Extract the [X, Y] coordinate from the center of the cell holding the provided text.  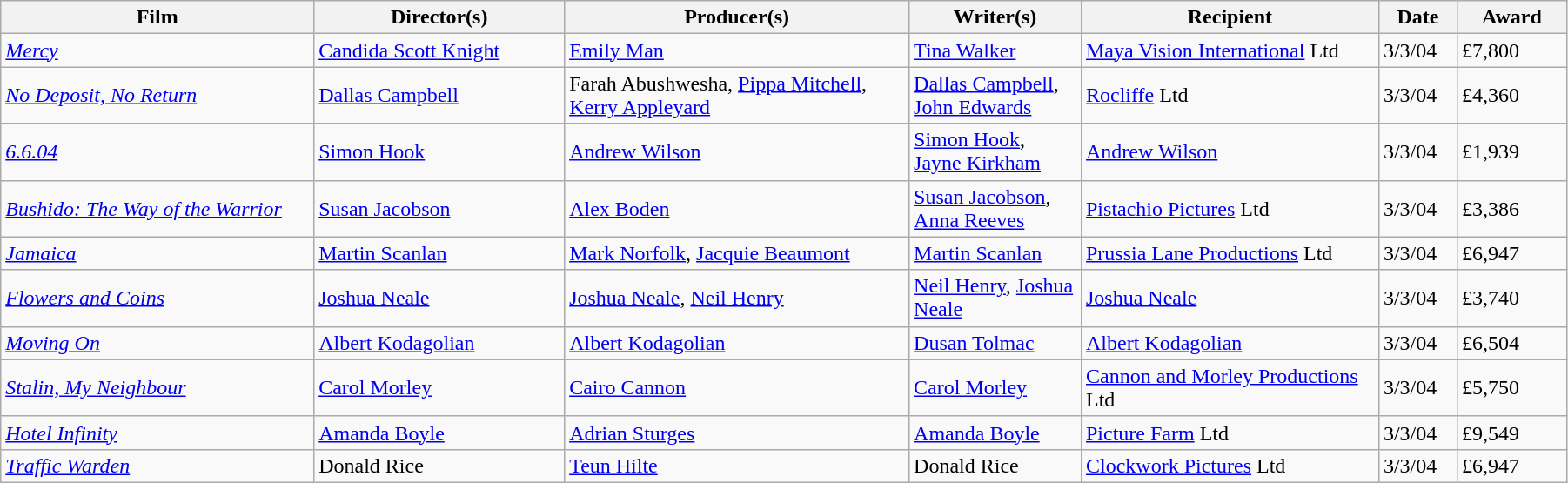
Prussia Lane Productions Ltd [1230, 253]
Rocliffe Ltd [1230, 96]
Hotel Infinity [157, 433]
£3,740 [1511, 298]
Joshua Neale, Neil Henry [737, 298]
Susan Jacobson, Anna Reeves [995, 209]
£4,360 [1511, 96]
Film [157, 17]
Cannon and Morley Productions Ltd [1230, 388]
No Deposit, No Return [157, 96]
£5,750 [1511, 388]
£1,939 [1511, 151]
Stalin, My Neighbour [157, 388]
£9,549 [1511, 433]
Maya Vision International Ltd [1230, 50]
Candida Scott Knight [439, 50]
Adrian Sturges [737, 433]
Alex Boden [737, 209]
Farah Abushwesha, Pippa Mitchell, Kerry Appleyard [737, 96]
Traffic Warden [157, 466]
Flowers and Coins [157, 298]
£6,504 [1511, 343]
Award [1511, 17]
Jamaica [157, 253]
Neil Henry, Joshua Neale [995, 298]
Emily Man [737, 50]
Dallas Campbell [439, 96]
Susan Jacobson [439, 209]
Moving On [157, 343]
Writer(s) [995, 17]
Director(s) [439, 17]
Pistachio Pictures Ltd [1230, 209]
Dusan Tolmac [995, 343]
Simon Hook [439, 151]
Cairo Cannon [737, 388]
£3,386 [1511, 209]
Simon Hook, Jayne Kirkham [995, 151]
£7,800 [1511, 50]
Picture Farm Ltd [1230, 433]
Producer(s) [737, 17]
Bushido: The Way of the Warrior [157, 209]
6.6.04 [157, 151]
Clockwork Pictures Ltd [1230, 466]
Mercy [157, 50]
Teun Hilte [737, 466]
Mark Norfolk, Jacquie Beaumont [737, 253]
Date [1417, 17]
Tina Walker [995, 50]
Recipient [1230, 17]
Dallas Campbell, John Edwards [995, 96]
